Locate the cell with the specified text and output its [X, Y] center coordinate. 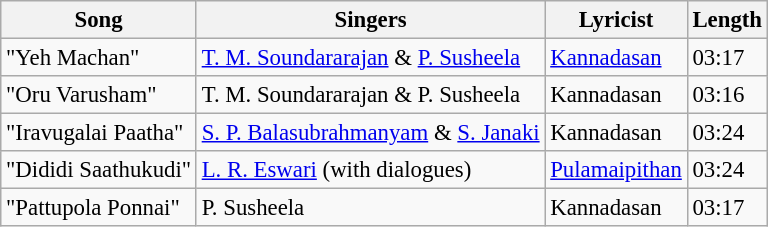
Length [727, 20]
"Oru Varusham" [99, 95]
03:16 [727, 95]
Pulamaipithan [616, 170]
P. Susheela [370, 208]
L. R. Eswari (with dialogues) [370, 170]
Singers [370, 20]
"Dididi Saathukudi" [99, 170]
Song [99, 20]
"Pattupola Ponnai" [99, 208]
"Iravugalai Paatha" [99, 133]
S. P. Balasubrahmanyam & S. Janaki [370, 133]
Lyricist [616, 20]
"Yeh Machan" [99, 58]
